Find where the given text appears and provide that cell's center as [x, y] coordinate. 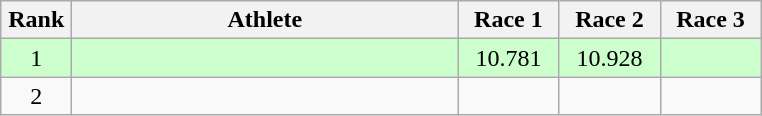
1 [36, 58]
10.781 [508, 58]
2 [36, 96]
Race 2 [610, 20]
Rank [36, 20]
10.928 [610, 58]
Race 1 [508, 20]
Race 3 [710, 20]
Athlete [265, 20]
